Search for the cell housing the specified text and yield its (X, Y) center coordinate. 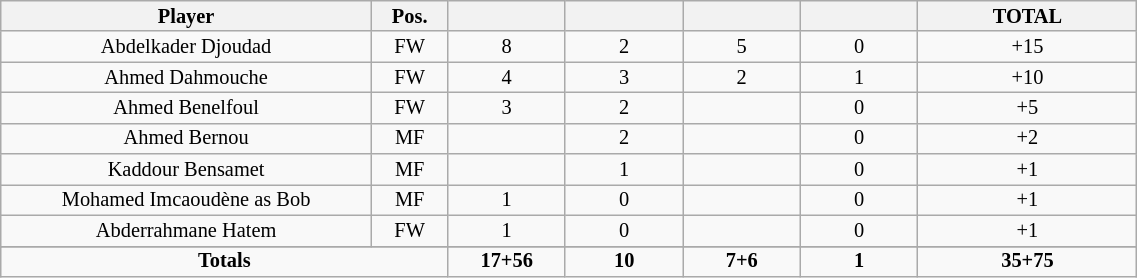
Mohamed Imcaoudène as Bob (186, 200)
Abderrahmane Hatem (186, 230)
+5 (1028, 108)
10 (624, 262)
+15 (1028, 46)
Ahmed Bernou (186, 138)
TOTAL (1028, 16)
Kaddour Bensamet (186, 170)
Player (186, 16)
Pos. (410, 16)
4 (507, 78)
+2 (1028, 138)
17+56 (507, 262)
Ahmed Benelfoul (186, 108)
7+6 (742, 262)
8 (507, 46)
Ahmed Dahmouche (186, 78)
Abdelkader Djoudad (186, 46)
Totals (224, 262)
+10 (1028, 78)
35+75 (1028, 262)
5 (742, 46)
